For the text-containing cell, return its midpoint in (X, Y) coordinate format. 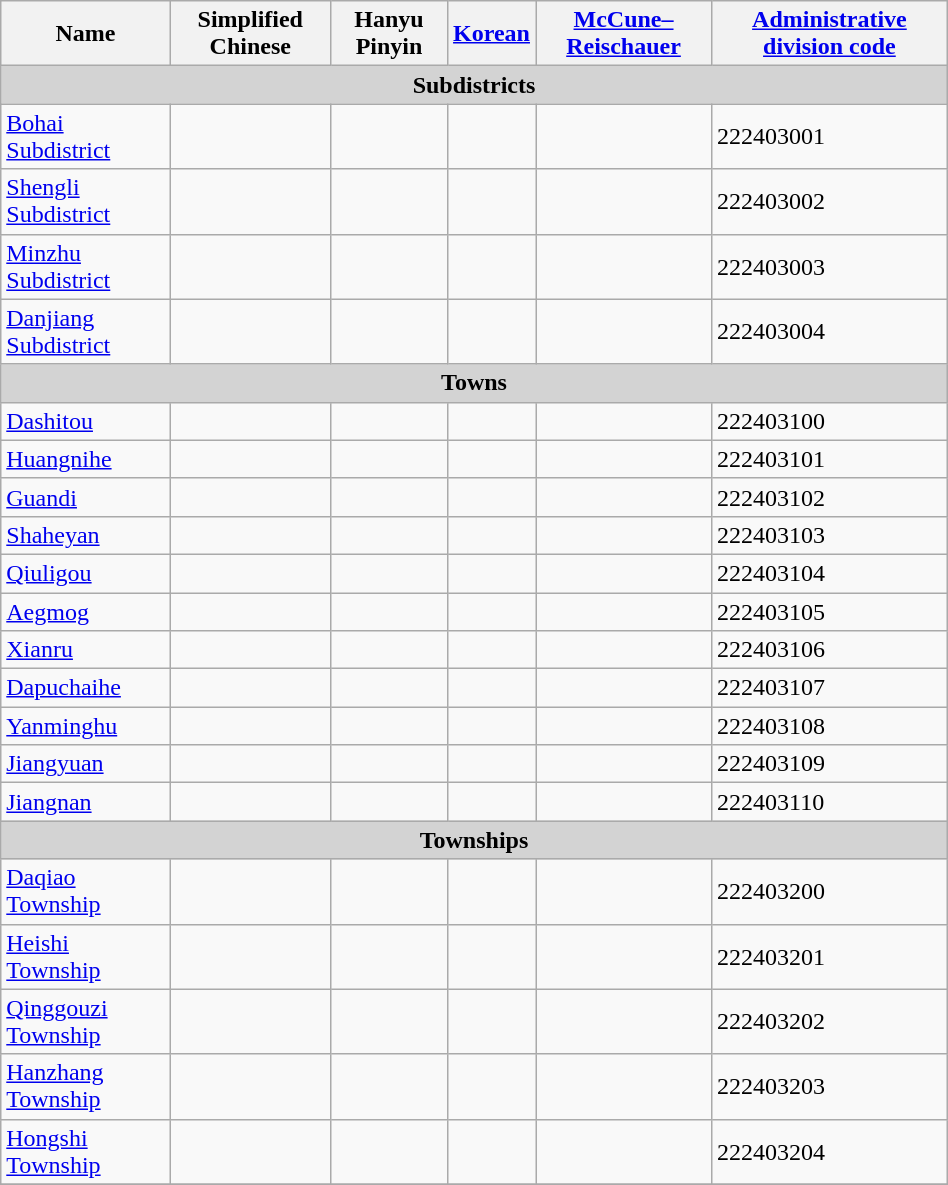
Korean (492, 34)
222403203 (830, 1086)
222403104 (830, 573)
222403103 (830, 535)
Name (86, 34)
Qinggouzi Township (86, 1022)
Jiangnan (86, 802)
Hanyu Pinyin (388, 34)
222403106 (830, 650)
Qiuligou (86, 573)
222403100 (830, 421)
Hanzhang Township (86, 1086)
McCune–Reischauer (624, 34)
Bohai Subdistrict (86, 136)
Huangnihe (86, 459)
Hongshi Township (86, 1152)
Administrative division code (830, 34)
222403110 (830, 802)
222403201 (830, 956)
222403200 (830, 892)
Townships (474, 840)
222403105 (830, 611)
222403003 (830, 266)
Towns (474, 383)
222403109 (830, 764)
Simplified Chinese (250, 34)
Daqiao Township (86, 892)
Jiangyuan (86, 764)
Minzhu Subdistrict (86, 266)
Aegmog (86, 611)
Danjiang Subdistrict (86, 332)
Shaheyan (86, 535)
Xianru (86, 650)
Subdistricts (474, 85)
222403002 (830, 202)
222403101 (830, 459)
222403102 (830, 497)
222403004 (830, 332)
222403001 (830, 136)
Dashitou (86, 421)
Dapuchaihe (86, 688)
Shengli Subdistrict (86, 202)
222403202 (830, 1022)
Guandi (86, 497)
222403108 (830, 726)
Yanminghu (86, 726)
Heishi Township (86, 956)
222403107 (830, 688)
222403204 (830, 1152)
